Locate the cell with the specified text and output its [X, Y] center coordinate. 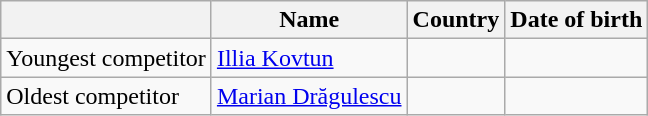
Illia Kovtun [309, 58]
Youngest competitor [106, 58]
Name [309, 20]
Oldest competitor [106, 96]
Country [456, 20]
Date of birth [576, 20]
Marian Drăgulescu [309, 96]
